Scan for the cell matching the given text and deliver its (X, Y) coordinate at center. 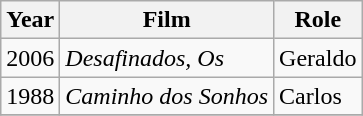
Carlos (318, 96)
Film (167, 20)
Desafinados, Os (167, 58)
1988 (30, 96)
Caminho dos Sonhos (167, 96)
Year (30, 20)
Role (318, 20)
2006 (30, 58)
Geraldo (318, 58)
